Determine the [x, y] coordinate at the center of the cell enclosing the given text.  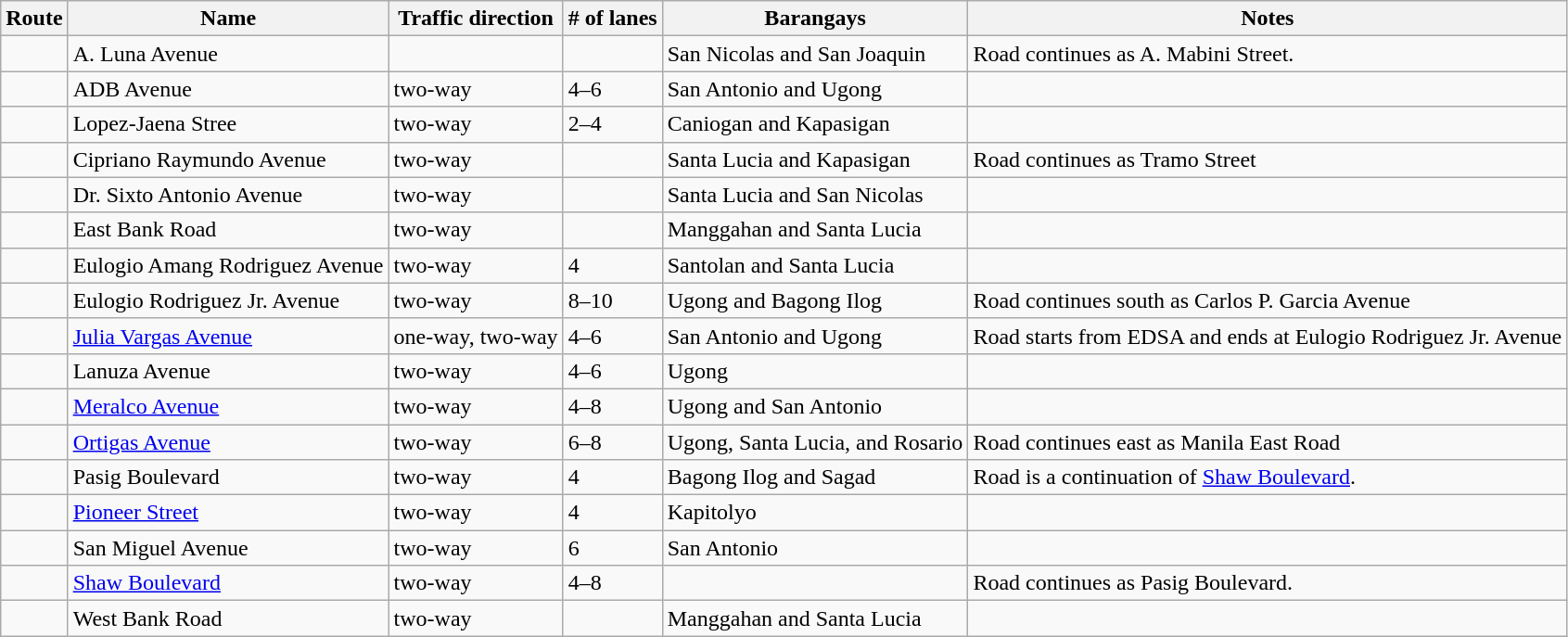
Meralco Avenue [228, 406]
Kapitolyo [815, 513]
Route [34, 19]
2–4 [612, 124]
Caniogan and Kapasigan [815, 124]
one-way, two-way [476, 336]
Pioneer Street [228, 513]
6–8 [612, 442]
San Antonio [815, 548]
Road is a continuation of Shaw Boulevard. [1268, 478]
Road continues as Pasig Boulevard. [1268, 583]
Pasig Boulevard [228, 478]
West Bank Road [228, 618]
Notes [1268, 19]
Eulogio Rodriguez Jr. Avenue [228, 300]
Santa Lucia and Kapasigan [815, 159]
Barangays [815, 19]
Dr. Sixto Antonio Avenue [228, 195]
Road continues as Tramo Street [1268, 159]
Ugong and San Antonio [815, 406]
Traffic direction [476, 19]
Ugong and Bagong Ilog [815, 300]
Santolan and Santa Lucia [815, 265]
Ortigas Avenue [228, 442]
Ugong, Santa Lucia, and Rosario [815, 442]
6 [612, 548]
Ugong [815, 371]
A. Luna Avenue [228, 54]
San Miguel Avenue [228, 548]
Eulogio Amang Rodriguez Avenue [228, 265]
Lopez-Jaena Stree [228, 124]
Julia Vargas Avenue [228, 336]
East Bank Road [228, 230]
# of lanes [612, 19]
Name [228, 19]
Shaw Boulevard [228, 583]
8–10 [612, 300]
Road continues south as Carlos P. Garcia Avenue [1268, 300]
Road continues east as Manila East Road [1268, 442]
Lanuza Avenue [228, 371]
Road continues as A. Mabini Street. [1268, 54]
Road starts from EDSA and ends at Eulogio Rodriguez Jr. Avenue [1268, 336]
San Nicolas and San Joaquin [815, 54]
Cipriano Raymundo Avenue [228, 159]
Santa Lucia and San Nicolas [815, 195]
Bagong Ilog and Sagad [815, 478]
ADB Avenue [228, 89]
